Output the (X, Y) coordinate of the center of the cell containing the given text.  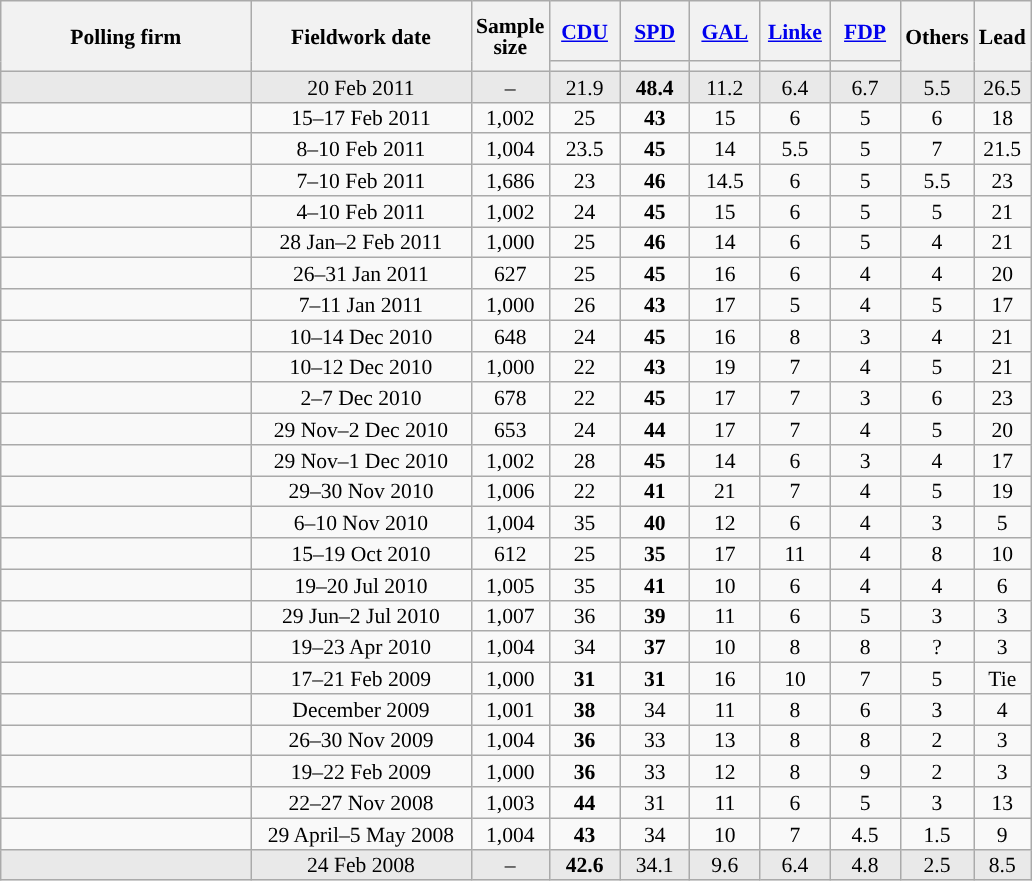
Fieldwork date (361, 36)
Lead (1002, 36)
26–30 Nov 2009 (361, 740)
SPD (655, 31)
4.5 (865, 834)
Polling firm (126, 36)
21.5 (1002, 150)
26.5 (1002, 86)
678 (510, 398)
48.4 (655, 86)
18 (1002, 118)
29 April–5 May 2008 (361, 834)
GAL (725, 31)
10–14 Dec 2010 (361, 336)
7–11 Jan 2011 (361, 304)
10–12 Dec 2010 (361, 366)
8.5 (1002, 864)
11.2 (725, 86)
1,007 (510, 616)
14.5 (725, 180)
Linke (795, 31)
15–19 Oct 2010 (361, 554)
23.5 (584, 150)
28 Jan–2 Feb 2011 (361, 242)
FDP (865, 31)
29 Nov–1 Dec 2010 (361, 460)
? (937, 648)
28 (584, 460)
9.6 (725, 864)
6.7 (865, 86)
26 (584, 304)
1,001 (510, 710)
1,686 (510, 180)
34.1 (655, 864)
20 Feb 2011 (361, 86)
627 (510, 274)
38 (584, 710)
648 (510, 336)
1,005 (510, 584)
17–21 Feb 2009 (361, 678)
653 (510, 430)
22–27 Nov 2008 (361, 802)
1,003 (510, 802)
29 Nov–2 Dec 2010 (361, 430)
26–31 Jan 2011 (361, 274)
CDU (584, 31)
37 (655, 648)
19–22 Feb 2009 (361, 772)
612 (510, 554)
24 Feb 2008 (361, 864)
4–10 Feb 2011 (361, 212)
1.5 (937, 834)
6–10 Nov 2010 (361, 522)
Tie (1002, 678)
19–23 Apr 2010 (361, 648)
29 Jun–2 Jul 2010 (361, 616)
2–7 Dec 2010 (361, 398)
Others (937, 36)
December 2009 (361, 710)
1,006 (510, 492)
42.6 (584, 864)
4.8 (865, 864)
40 (655, 522)
39 (655, 616)
Samplesize (510, 36)
29–30 Nov 2010 (361, 492)
8–10 Feb 2011 (361, 150)
2.5 (937, 864)
7–10 Feb 2011 (361, 180)
15–17 Feb 2011 (361, 118)
19–20 Jul 2010 (361, 584)
21.9 (584, 86)
